Capture the cell that displays the provided text and extract its (x, y) central coordinate. 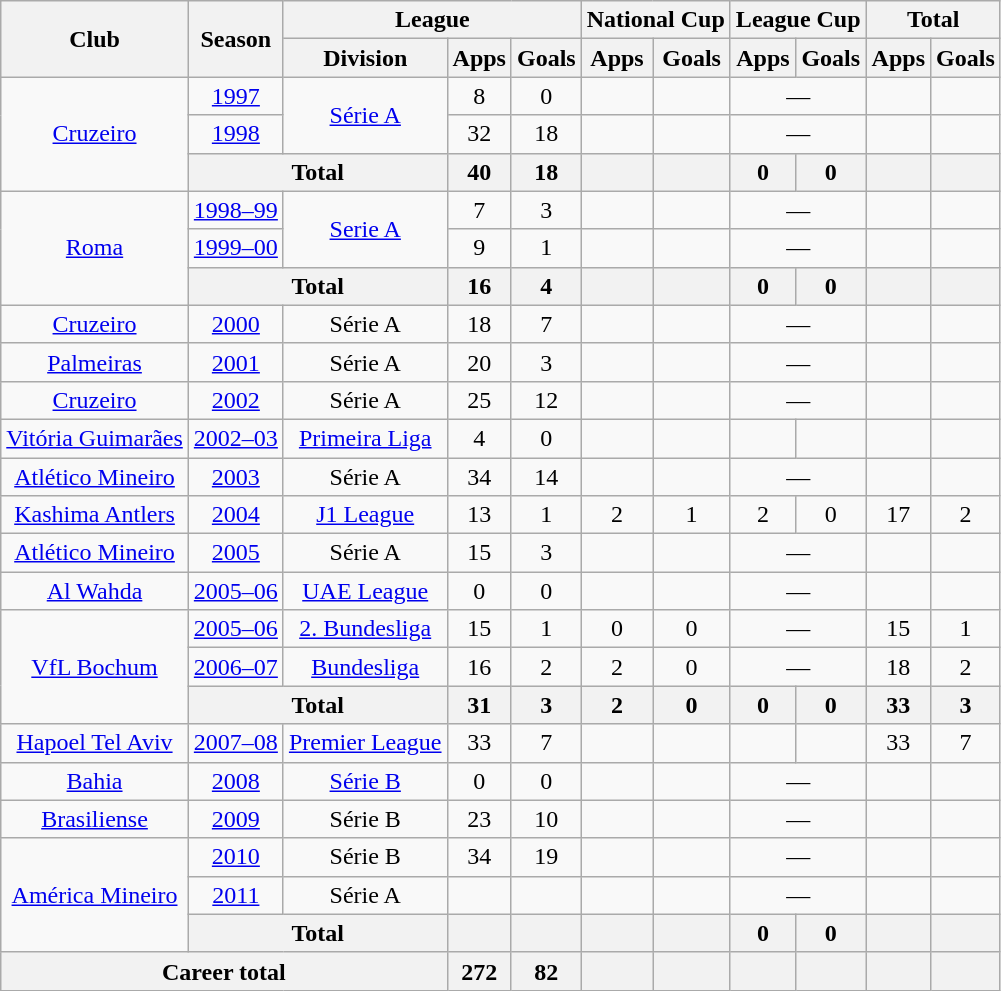
Career total (224, 971)
2011 (236, 895)
Bundesliga (365, 667)
2010 (236, 857)
2002–03 (236, 438)
32 (479, 134)
8 (479, 96)
League (432, 20)
1998–99 (236, 210)
20 (479, 362)
Hapoel Tel Aviv (95, 743)
2009 (236, 819)
Brasiliense (95, 819)
UAE League (365, 591)
17 (898, 515)
10 (546, 819)
J1 League (365, 515)
2008 (236, 781)
82 (546, 971)
Al Wahda (95, 591)
2002 (236, 400)
Kashima Antlers (95, 515)
Roma (95, 248)
Primeira Liga (365, 438)
14 (546, 477)
272 (479, 971)
Serie A (365, 229)
2004 (236, 515)
Palmeiras (95, 362)
2. Bundesliga (365, 629)
2001 (236, 362)
Bahia (95, 781)
40 (479, 172)
National Cup (656, 20)
Premier League (365, 743)
1997 (236, 96)
League Cup (798, 20)
2000 (236, 324)
2006–07 (236, 667)
13 (479, 515)
América Mineiro (95, 895)
19 (546, 857)
25 (479, 400)
2005 (236, 553)
Club (95, 39)
1998 (236, 134)
Season (236, 39)
12 (546, 400)
Vitória Guimarães (95, 438)
1999–00 (236, 248)
31 (479, 705)
VfL Bochum (95, 667)
Division (365, 58)
2003 (236, 477)
2007–08 (236, 743)
9 (479, 248)
23 (479, 819)
